From the cell containing the given text, extract its center point as (X, Y) coordinate. 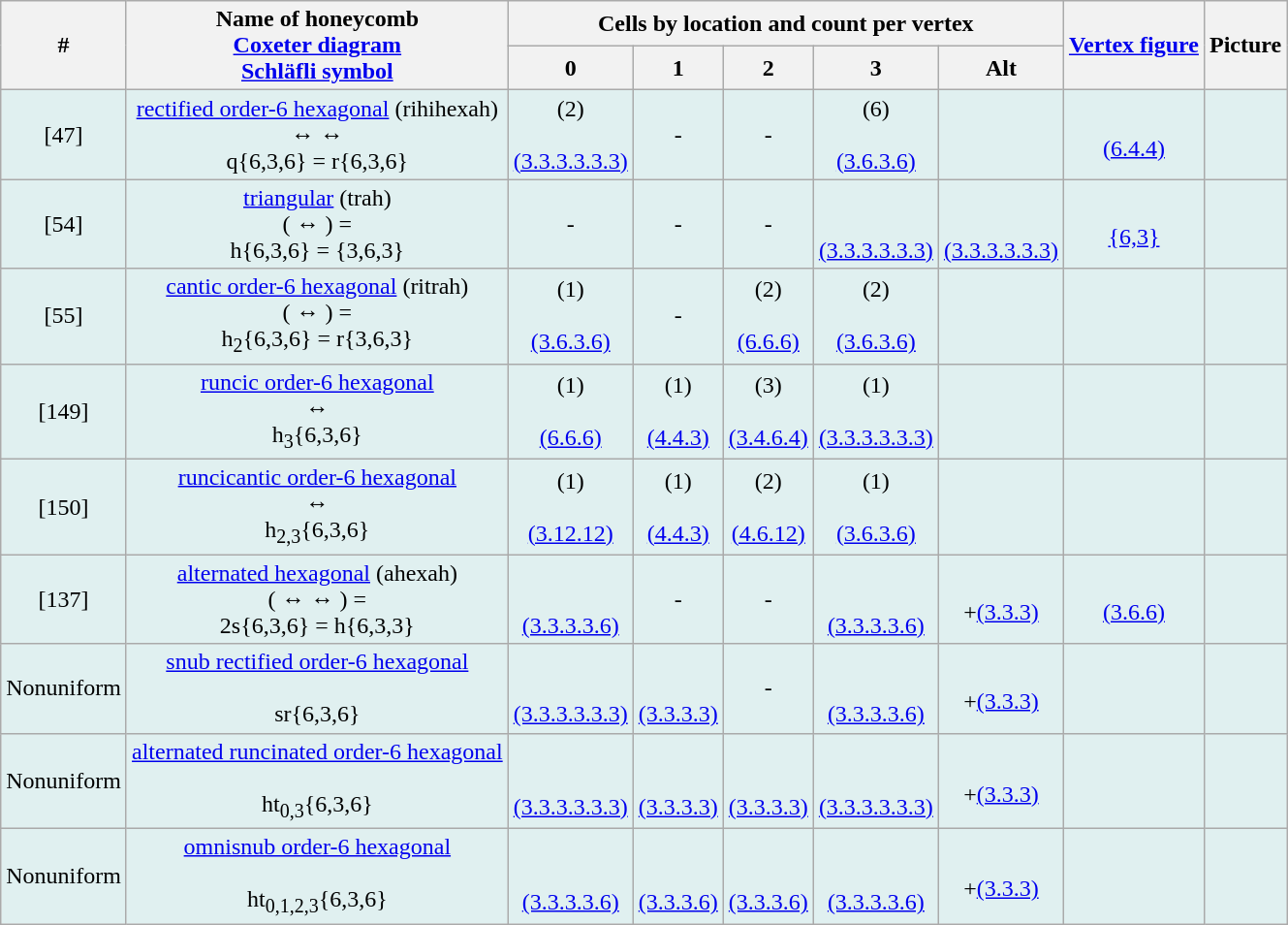
Vertex figure (1134, 46)
[137] (64, 599)
alternated hexagonal (ahexah)( ↔ ↔ ) = 2s{6,3,6} = h{6,3,3} (317, 599)
(1)(6.6.6) (570, 411)
[149] (64, 411)
[150] (64, 507)
[55] (64, 316)
# (64, 46)
(6.4.4) (1134, 135)
rectified order-6 hexagonal (rihihexah) ↔ ↔ q{6,3,6} = r{6,3,6} (317, 135)
omnisnub order-6 hexagonalht0,1,2,3{6,3,6} (317, 876)
runcicantic order-6 hexagonal ↔ h2,3{6,3,6} (317, 507)
cantic order-6 hexagonal (ritrah) ( ↔ ) = h2{6,3,6} = r{3,6,3} (317, 316)
(3.6.6) (1134, 599)
(6)(3.6.3.6) (876, 135)
Name of honeycombCoxeter diagramSchläfli symbol (317, 46)
Alt (1000, 68)
1 (678, 68)
[47] (64, 135)
2 (768, 68)
runcic order-6 hexagonal ↔ h3{6,3,6} (317, 411)
Picture (1244, 46)
alternated runcinated order-6 hexagonalht0,3{6,3,6} (317, 781)
(2)(6.6.6) (768, 316)
Cells by location and count per vertex (785, 23)
(1)(3.12.12) (570, 507)
(2)(4.6.12) (768, 507)
(2) (3.3.3.3.3.3) (570, 135)
3 (876, 68)
[54] (64, 224)
snub rectified order-6 hexagonalsr{6,3,6} (317, 688)
(2)(3.6.3.6) (876, 316)
(3)(3.4.6.4) (768, 411)
(1)(3.3.3.3.3.3) (876, 411)
{6,3} (1134, 224)
triangular (trah)( ↔ ) = h{6,3,6} = {3,6,3} (317, 224)
0 (570, 68)
